For the text-containing cell, return its midpoint in [x, y] coordinate format. 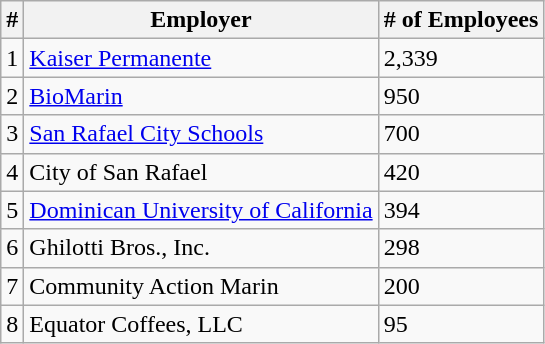
Equator Coffees, LLC [201, 324]
Kaiser Permanente [201, 58]
Community Action Marin [201, 286]
298 [461, 248]
2 [12, 96]
700 [461, 134]
BioMarin [201, 96]
394 [461, 210]
8 [12, 324]
5 [12, 210]
Employer [201, 20]
Dominican University of California [201, 210]
# [12, 20]
7 [12, 286]
200 [461, 286]
6 [12, 248]
95 [461, 324]
2,339 [461, 58]
Ghilotti Bros., Inc. [201, 248]
420 [461, 172]
950 [461, 96]
3 [12, 134]
City of San Rafael [201, 172]
1 [12, 58]
# of Employees [461, 20]
4 [12, 172]
San Rafael City Schools [201, 134]
